Provide the [x, y] coordinate of the cell's center where the given text is located.  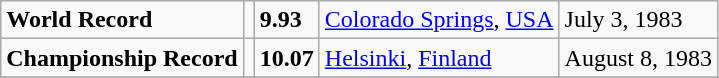
July 3, 1983 [638, 20]
Championship Record [122, 58]
Colorado Springs, USA [439, 20]
World Record [122, 20]
9.93 [286, 20]
Helsinki, Finland [439, 58]
10.07 [286, 58]
August 8, 1983 [638, 58]
